Identify which cell holds the provided text, then report its [X, Y] central coordinate. 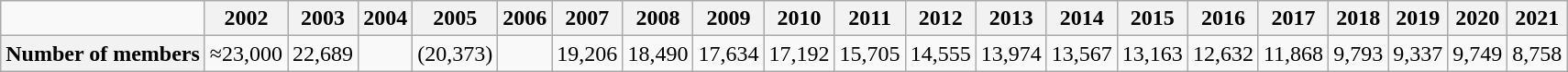
2013 [1010, 18]
2019 [1418, 18]
2017 [1293, 18]
22,689 [323, 54]
2009 [728, 18]
9,793 [1359, 54]
2016 [1223, 18]
2020 [1478, 18]
18,490 [658, 54]
11,868 [1293, 54]
2010 [800, 18]
2011 [869, 18]
2021 [1537, 18]
17,634 [728, 54]
2003 [323, 18]
2008 [658, 18]
2014 [1082, 18]
(20,373) [455, 54]
2018 [1359, 18]
12,632 [1223, 54]
2002 [246, 18]
2015 [1152, 18]
8,758 [1537, 54]
2012 [941, 18]
≈23,000 [246, 54]
13,974 [1010, 54]
2005 [455, 18]
13,567 [1082, 54]
2006 [525, 18]
2007 [587, 18]
2004 [385, 18]
17,192 [800, 54]
13,163 [1152, 54]
14,555 [941, 54]
9,749 [1478, 54]
15,705 [869, 54]
9,337 [1418, 54]
Number of members [103, 54]
19,206 [587, 54]
